Extract the [x, y] coordinate from the center of the cell holding the provided text.  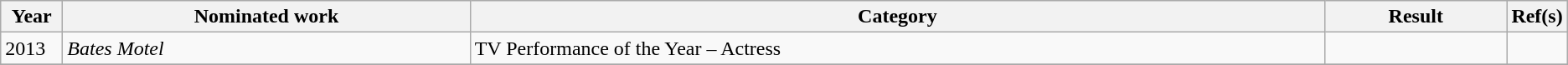
2013 [32, 48]
TV Performance of the Year – Actress [897, 48]
Year [32, 17]
Category [897, 17]
Bates Motel [266, 48]
Result [1416, 17]
Nominated work [266, 17]
Ref(s) [1537, 17]
